Capture the cell that displays the provided text and extract its (X, Y) central coordinate. 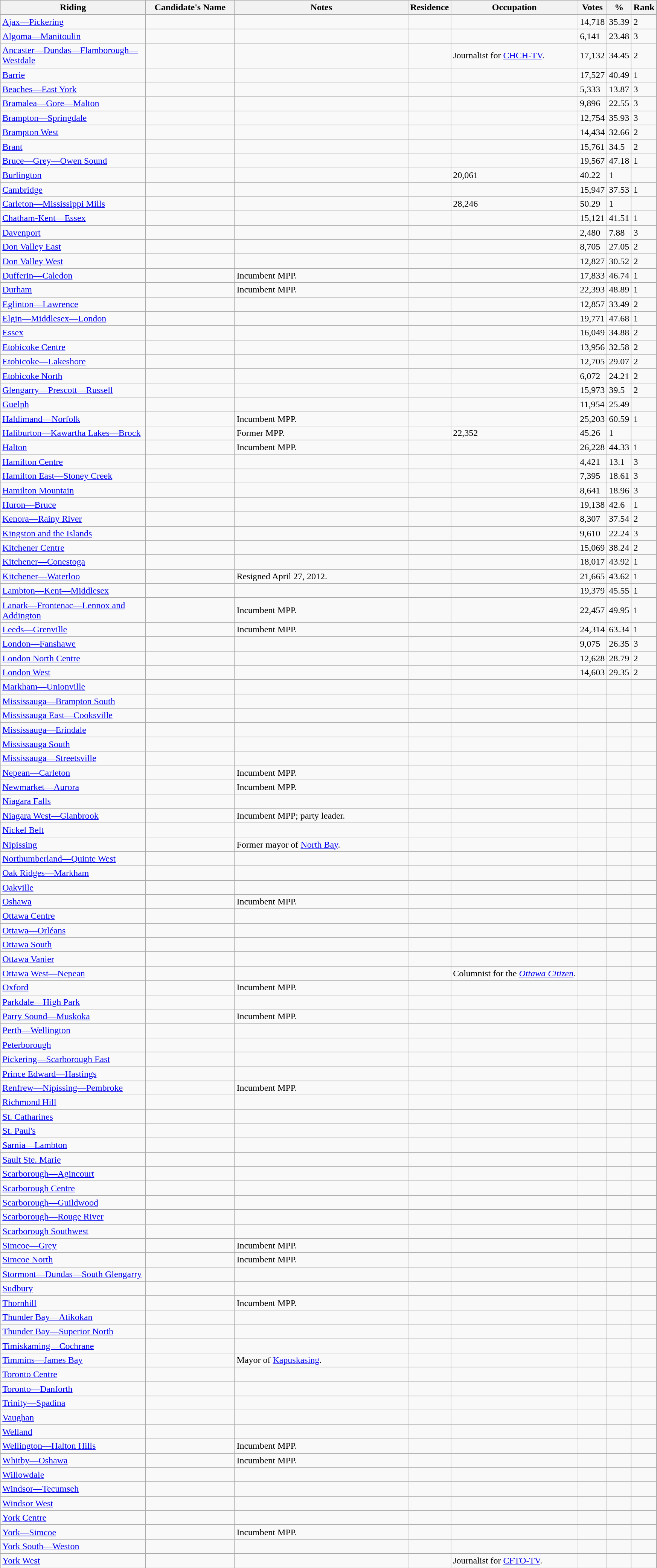
Mississauga—Streetsville (73, 758)
45.26 (593, 433)
Cambridge (73, 189)
42.6 (619, 505)
24.21 (619, 376)
Former MPP. (322, 433)
47.68 (619, 318)
Hamilton Mountain (73, 490)
37.54 (619, 519)
Etobicoke—Lakeshore (73, 361)
6,072 (593, 376)
46.74 (619, 276)
Vaughan (73, 1417)
9,075 (593, 644)
Candidate's Name (190, 8)
St. Paul's (73, 1131)
Sault Ste. Marie (73, 1160)
Oxford (73, 988)
Parry Sound—Muskoka (73, 1016)
35.93 (619, 118)
Mississauga—Erindale (73, 730)
Carleton—Mississippi Mills (73, 204)
Don Valley West (73, 261)
Rank (644, 8)
49.95 (619, 610)
Brampton West (73, 132)
Mayor of Kapuskasing. (322, 1360)
Ancaster—Dundas—Flamborough—Westdale (73, 56)
Durham (73, 290)
15,947 (593, 189)
34.88 (619, 333)
37.53 (619, 189)
8,307 (593, 519)
48.89 (619, 290)
22,393 (593, 290)
Kingston and the Islands (73, 533)
Ottawa Centre (73, 916)
40.22 (593, 175)
Mississauga—Brampton South (73, 701)
Lanark—Frontenac—Lennox and Addington (73, 610)
Huron—Bruce (73, 505)
34.45 (619, 56)
35.39 (619, 22)
Scarborough—Agincourt (73, 1174)
12,628 (593, 658)
Haldimand—Norfolk (73, 419)
Kitchener Centre (73, 548)
Ottawa—Orléans (73, 930)
5,333 (593, 89)
8,705 (593, 247)
12,754 (593, 118)
30.52 (619, 261)
London North Centre (73, 658)
York—Simcoe (73, 1532)
Kitchener—Waterloo (73, 576)
Northumberland—Quinte West (73, 859)
29.35 (619, 673)
Leeds—Grenville (73, 629)
Simcoe North (73, 1260)
Residence (430, 8)
Niagara Falls (73, 801)
9,610 (593, 533)
Oshawa (73, 902)
15,973 (593, 390)
Whitby—Oshawa (73, 1460)
32.66 (619, 132)
Sudbury (73, 1288)
38.24 (619, 548)
Eglinton—Lawrence (73, 304)
Welland (73, 1432)
Timiskaming—Cochrane (73, 1346)
Essex (73, 333)
39.5 (619, 390)
Resigned April 27, 2012. (322, 576)
Ajax—Pickering (73, 22)
Timmins—James Bay (73, 1360)
London—Fanshawe (73, 644)
Ottawa South (73, 945)
22,457 (593, 610)
41.51 (619, 218)
Scarborough—Rouge River (73, 1217)
Algoma—Manitoulin (73, 36)
Toronto—Danforth (73, 1389)
Sarnia—Lambton (73, 1145)
Mississauga East—Cooksville (73, 715)
15,069 (593, 548)
Perth—Wellington (73, 1031)
47.18 (619, 161)
Peterborough (73, 1045)
7.88 (619, 233)
14,718 (593, 22)
2,480 (593, 233)
York West (73, 1560)
Haliburton—Kawartha Lakes—Brock (73, 433)
15,761 (593, 146)
12,705 (593, 361)
Bruce—Grey—Owen Sound (73, 161)
4,421 (593, 462)
% (619, 8)
Guelph (73, 404)
Hamilton East—Stoney Creek (73, 476)
Chatham-Kent—Essex (73, 218)
28.79 (619, 658)
Stormont—Dundas—South Glengarry (73, 1274)
19,379 (593, 591)
Simcoe—Grey (73, 1245)
Ottawa Vanier (73, 959)
33.49 (619, 304)
Toronto Centre (73, 1375)
23.48 (619, 36)
60.59 (619, 419)
12,827 (593, 261)
Pickering—Scarborough East (73, 1059)
Wellington—Halton Hills (73, 1446)
44.33 (619, 448)
13,956 (593, 347)
Oakville (73, 887)
29.07 (619, 361)
Riding (73, 8)
Dufferin—Caledon (73, 276)
43.92 (619, 562)
Nepean—Carleton (73, 773)
Barrie (73, 75)
Scarborough—Guildwood (73, 1203)
7,395 (593, 476)
17,527 (593, 75)
Mississauga South (73, 744)
York Centre (73, 1518)
22,352 (514, 433)
Windsor—Tecumseh (73, 1489)
22.55 (619, 104)
Kenora—Rainy River (73, 519)
25.49 (619, 404)
Nickel Belt (73, 830)
19,567 (593, 161)
50.29 (593, 204)
19,138 (593, 505)
Hamilton Centre (73, 462)
16,049 (593, 333)
17,132 (593, 56)
34.5 (619, 146)
6,141 (593, 36)
Ottawa West—Nepean (73, 973)
Davenport (73, 233)
Windsor West (73, 1503)
32.58 (619, 347)
Etobicoke North (73, 376)
14,603 (593, 673)
26.35 (619, 644)
12,857 (593, 304)
21,665 (593, 576)
13.1 (619, 462)
Lambton—Kent—Middlesex (73, 591)
22.24 (619, 533)
Willowdale (73, 1475)
26,228 (593, 448)
Occupation (514, 8)
Prince Edward—Hastings (73, 1073)
Elgin—Middlesex—London (73, 318)
Thornhill (73, 1303)
Beaches—East York (73, 89)
Oak Ridges—Markham (73, 873)
Renfrew—Nipissing—Pembroke (73, 1088)
Etobicoke Centre (73, 347)
18.96 (619, 490)
Richmond Hill (73, 1102)
13.87 (619, 89)
45.55 (619, 591)
Burlington (73, 175)
Niagara West—Glanbrook (73, 816)
15,121 (593, 218)
14,434 (593, 132)
20,061 (514, 175)
Journalist for CHCH-TV. (514, 56)
63.34 (619, 629)
Thunder Bay—Atikokan (73, 1317)
Trinity—Spadina (73, 1403)
18,017 (593, 562)
Glengarry—Prescott—Russell (73, 390)
Scarborough Centre (73, 1188)
9,896 (593, 104)
London West (73, 673)
Halton (73, 448)
Parkdale—High Park (73, 1002)
27.05 (619, 247)
Brant (73, 146)
Kitchener—Conestoga (73, 562)
24,314 (593, 629)
11,954 (593, 404)
43.62 (619, 576)
25,203 (593, 419)
Notes (322, 8)
Journalist for CFTO-TV. (514, 1560)
Scarborough Southwest (73, 1231)
York South—Weston (73, 1546)
Incumbent MPP; party leader. (322, 816)
Nipissing (73, 844)
Votes (593, 8)
8,641 (593, 490)
Newmarket—Aurora (73, 787)
Thunder Bay—Superior North (73, 1331)
40.49 (619, 75)
Former mayor of North Bay. (322, 844)
St. Catharines (73, 1117)
Don Valley East (73, 247)
28,246 (514, 204)
18.61 (619, 476)
Markham—Unionville (73, 687)
17,833 (593, 276)
Brampton—Springdale (73, 118)
Columnist for the Ottawa Citizen. (514, 973)
Bramalea—Gore—Malton (73, 104)
19,771 (593, 318)
